Search for the cell housing the specified text and yield its (X, Y) center coordinate. 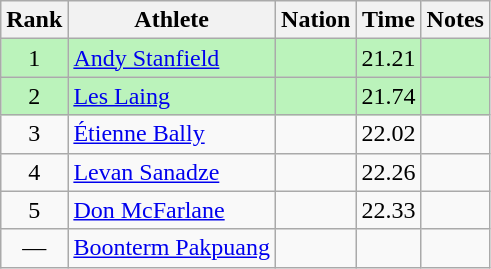
Don McFarlane (172, 210)
Rank (34, 20)
5 (34, 210)
4 (34, 172)
22.26 (388, 172)
22.33 (388, 210)
21.21 (388, 58)
Notes (455, 20)
Levan Sanadze (172, 172)
1 (34, 58)
— (34, 248)
2 (34, 96)
Les Laing (172, 96)
Boonterm Pakpuang (172, 248)
Andy Stanfield (172, 58)
Time (388, 20)
3 (34, 134)
Athlete (172, 20)
22.02 (388, 134)
Nation (316, 20)
Étienne Bally (172, 134)
21.74 (388, 96)
